Scan for the cell matching the given text and deliver its [X, Y] coordinate at center. 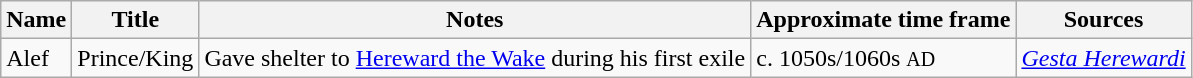
Alef [36, 58]
c. 1050s/1060s AD [884, 58]
Title [136, 20]
Gesta Herewardi [1104, 58]
Sources [1104, 20]
Approximate time frame [884, 20]
Prince/King [136, 58]
Gave shelter to Hereward the Wake during his first exile [475, 58]
Name [36, 20]
Notes [475, 20]
